Capture the cell that displays the provided text and extract its (x, y) central coordinate. 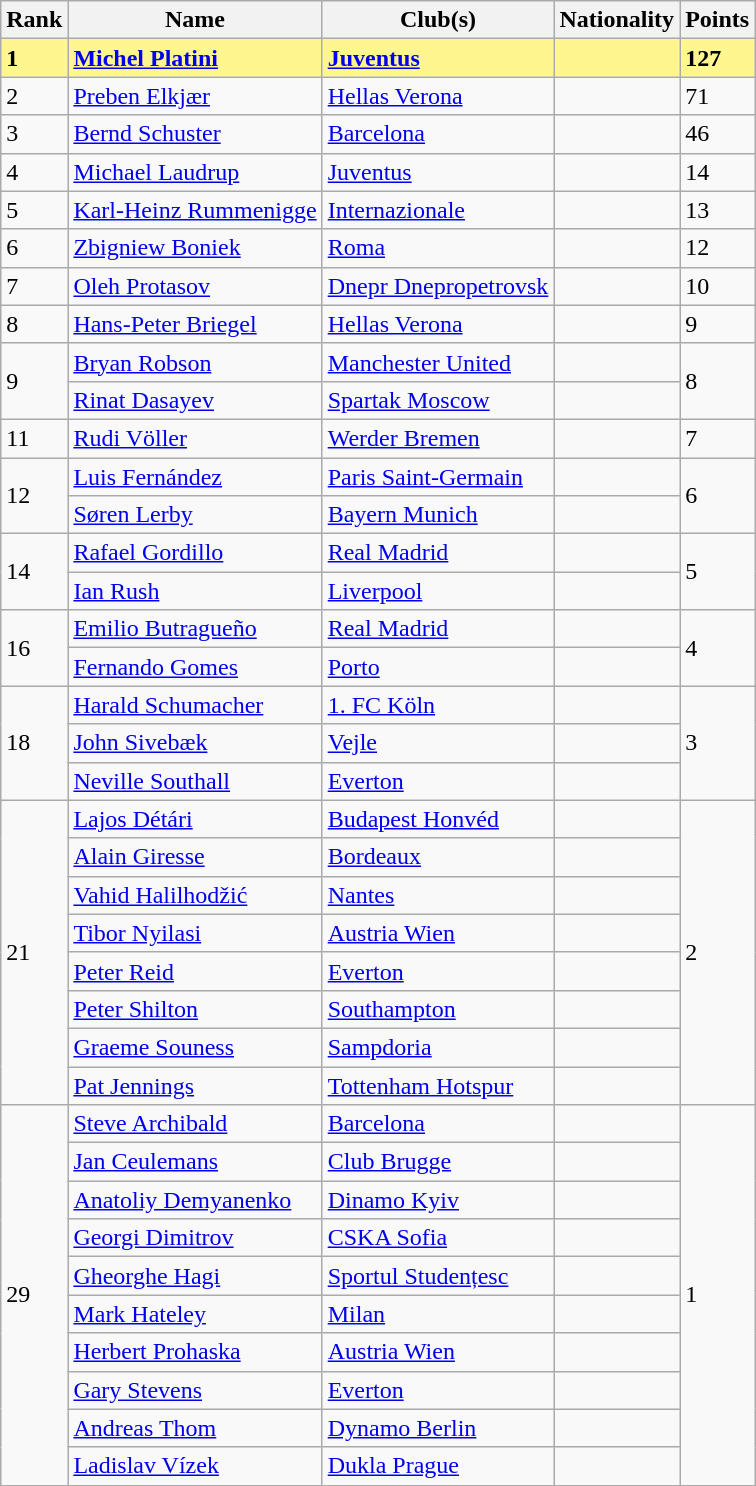
Georgi Dimitrov (195, 1238)
Points (718, 20)
CSKA Sofia (438, 1238)
Rafael Gordillo (195, 553)
Pat Jennings (195, 1085)
Bayern Munich (438, 515)
10 (718, 286)
Karl-Heinz Rummenigge (195, 210)
Werder Bremen (438, 438)
Bryan Robson (195, 362)
Club Brugge (438, 1162)
Name (195, 20)
Bernd Schuster (195, 134)
18 (34, 743)
Tottenham Hotspur (438, 1085)
Søren Lerby (195, 515)
13 (718, 210)
Michael Laudrup (195, 172)
Peter Shilton (195, 1009)
Harald Schumacher (195, 705)
Andreas Thom (195, 1428)
Fernando Gomes (195, 667)
Anatoliy Demyanenko (195, 1200)
Dinamo Kyiv (438, 1200)
Sportul Studențesc (438, 1276)
Michel Platini (195, 58)
Neville Southall (195, 781)
Nantes (438, 895)
Steve Archibald (195, 1124)
Gary Stevens (195, 1390)
Oleh Protasov (195, 286)
1. FC Köln (438, 705)
Rank (34, 20)
Nationality (617, 20)
Alain Giresse (195, 857)
Preben Elkjær (195, 96)
Budapest Honvéd (438, 819)
29 (34, 1296)
Bordeaux (438, 857)
Emilio Butragueño (195, 629)
Roma (438, 248)
Sampdoria (438, 1047)
Vahid Halilhodžić (195, 895)
Porto (438, 667)
Southampton (438, 1009)
Hans-Peter Briegel (195, 324)
46 (718, 134)
Lajos Détári (195, 819)
Jan Ceulemans (195, 1162)
Zbigniew Boniek (195, 248)
Vejle (438, 743)
Rudi Völler (195, 438)
Milan (438, 1314)
16 (34, 648)
Peter Reid (195, 971)
127 (718, 58)
Tibor Nyilasi (195, 933)
Dynamo Berlin (438, 1428)
Mark Hateley (195, 1314)
21 (34, 952)
11 (34, 438)
Liverpool (438, 591)
Luis Fernández (195, 477)
Club(s) (438, 20)
71 (718, 96)
Rinat Dasayev (195, 400)
Manchester United (438, 362)
Herbert Prohaska (195, 1352)
Dnepr Dnepropetrovsk (438, 286)
Ladislav Vízek (195, 1466)
Dukla Prague (438, 1466)
Paris Saint-Germain (438, 477)
Ian Rush (195, 591)
John Sivebæk (195, 743)
Spartak Moscow (438, 400)
Graeme Souness (195, 1047)
Internazionale (438, 210)
Gheorghe Hagi (195, 1276)
